Pinpoint the cell where the given text exists, returning its [X, Y] midpoint coordinate. 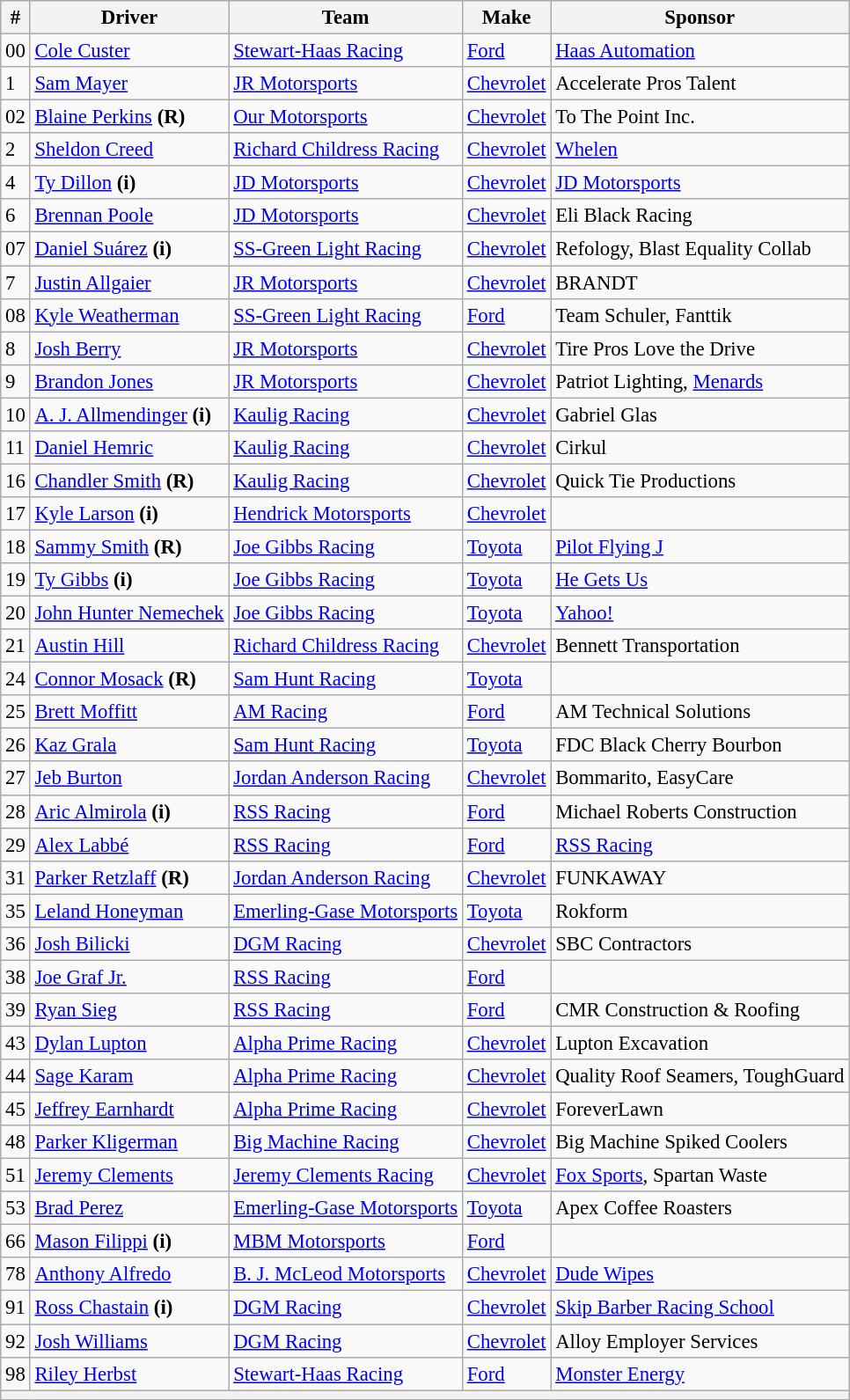
Brennan Poole [129, 216]
Haas Automation [700, 51]
Sam Mayer [129, 84]
8 [16, 348]
Big Machine Racing [346, 1142]
28 [16, 811]
SBC Contractors [700, 944]
10 [16, 414]
Dylan Lupton [129, 1043]
Bommarito, EasyCare [700, 779]
BRANDT [700, 282]
78 [16, 1275]
66 [16, 1242]
Justin Allgaier [129, 282]
ForeverLawn [700, 1110]
Apex Coffee Roasters [700, 1208]
Pilot Flying J [700, 546]
35 [16, 911]
Riley Herbst [129, 1374]
Brad Perez [129, 1208]
Quick Tie Productions [700, 480]
08 [16, 315]
A. J. Allmendinger (i) [129, 414]
Austin Hill [129, 646]
He Gets Us [700, 580]
2 [16, 150]
Anthony Alfredo [129, 1275]
Brett Moffitt [129, 712]
Driver [129, 18]
Alloy Employer Services [700, 1341]
Jeremy Clements [129, 1176]
6 [16, 216]
Cirkul [700, 448]
Parker Retzlaff (R) [129, 877]
CMR Construction & Roofing [700, 1010]
Alex Labbé [129, 845]
FUNKAWAY [700, 877]
Aric Almirola (i) [129, 811]
11 [16, 448]
Blaine Perkins (R) [129, 117]
17 [16, 514]
43 [16, 1043]
Michael Roberts Construction [700, 811]
Chandler Smith (R) [129, 480]
Cole Custer [129, 51]
36 [16, 944]
B. J. McLeod Motorsports [346, 1275]
45 [16, 1110]
Refology, Blast Equality Collab [700, 249]
Rokform [700, 911]
Team [346, 18]
Eli Black Racing [700, 216]
53 [16, 1208]
Jeffrey Earnhardt [129, 1110]
18 [16, 546]
Quality Roof Seamers, ToughGuard [700, 1076]
1 [16, 84]
Joe Graf Jr. [129, 977]
Sheldon Creed [129, 150]
Daniel Suárez (i) [129, 249]
29 [16, 845]
38 [16, 977]
John Hunter Nemechek [129, 613]
Fox Sports, Spartan Waste [700, 1176]
4 [16, 183]
Kaz Grala [129, 745]
Our Motorsports [346, 117]
Parker Kligerman [129, 1142]
48 [16, 1142]
Bennett Transportation [700, 646]
25 [16, 712]
Sage Karam [129, 1076]
Ross Chastain (i) [129, 1308]
Josh Bilicki [129, 944]
Hendrick Motorsports [346, 514]
Connor Mosack (R) [129, 679]
Mason Filippi (i) [129, 1242]
20 [16, 613]
98 [16, 1374]
AM Technical Solutions [700, 712]
Skip Barber Racing School [700, 1308]
27 [16, 779]
Jeb Burton [129, 779]
00 [16, 51]
Sponsor [700, 18]
Ty Gibbs (i) [129, 580]
26 [16, 745]
Brandon Jones [129, 381]
Yahoo! [700, 613]
Josh Williams [129, 1341]
Dude Wipes [700, 1275]
Patriot Lighting, Menards [700, 381]
92 [16, 1341]
Daniel Hemric [129, 448]
9 [16, 381]
Kyle Weatherman [129, 315]
07 [16, 249]
51 [16, 1176]
Whelen [700, 150]
Gabriel Glas [700, 414]
Leland Honeyman [129, 911]
Ty Dillon (i) [129, 183]
02 [16, 117]
91 [16, 1308]
AM Racing [346, 712]
Sammy Smith (R) [129, 546]
Monster Energy [700, 1374]
Accelerate Pros Talent [700, 84]
MBM Motorsports [346, 1242]
31 [16, 877]
39 [16, 1010]
Ryan Sieg [129, 1010]
Jeremy Clements Racing [346, 1176]
19 [16, 580]
To The Point Inc. [700, 117]
Lupton Excavation [700, 1043]
FDC Black Cherry Bourbon [700, 745]
Make [506, 18]
# [16, 18]
21 [16, 646]
Josh Berry [129, 348]
Tire Pros Love the Drive [700, 348]
Team Schuler, Fanttik [700, 315]
24 [16, 679]
Big Machine Spiked Coolers [700, 1142]
Kyle Larson (i) [129, 514]
7 [16, 282]
16 [16, 480]
44 [16, 1076]
